Pinpoint the cell where the given text exists, returning its [X, Y] midpoint coordinate. 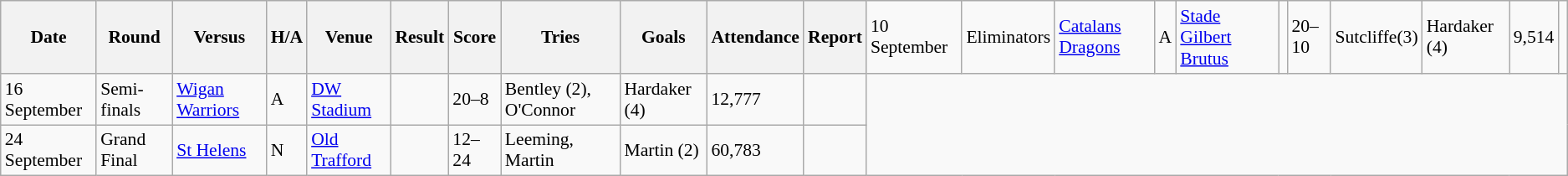
20–10 [1309, 37]
Semi-finals [134, 99]
Wigan Warriors [219, 99]
Tries [560, 37]
Result [420, 37]
16 September [49, 99]
10 September [914, 37]
St Helens [219, 151]
Bentley (2), O'Connor [560, 99]
Report [835, 37]
Attendance [755, 37]
Martin (2) [663, 151]
24 September [49, 151]
60,783 [755, 151]
N [288, 151]
Venue [349, 37]
Sutcliffe(3) [1376, 37]
12–24 [475, 151]
Catalans Dragons [1104, 37]
Versus [219, 37]
Date [49, 37]
Leeming, Martin [560, 151]
H/A [288, 37]
Goals [663, 37]
DW Stadium [349, 99]
9,514 [1534, 37]
12,777 [755, 99]
Round [134, 37]
Old Trafford [349, 151]
Grand Final [134, 151]
Score [475, 37]
Eliminators [1009, 37]
20–8 [475, 99]
Stade Gilbert Brutus [1228, 37]
